Output the [x, y] coordinate of the center of the cell containing the given text.  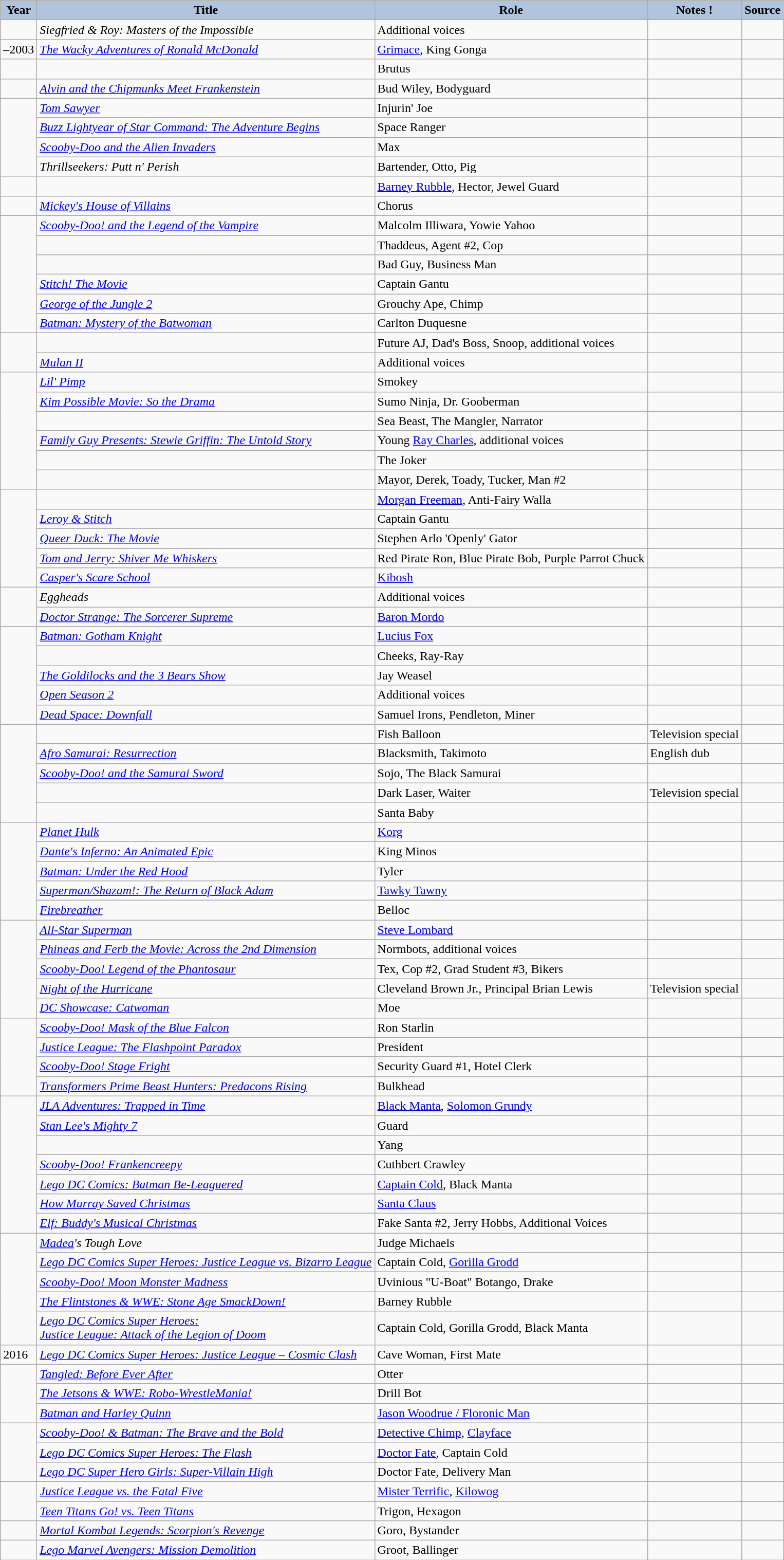
Uvinious "U-Boat" Botango, Drake [511, 1282]
Title [206, 10]
George of the Jungle 2 [206, 304]
Fake Santa #2, Jerry Hobbs, Additional Voices [511, 1223]
Cheeks, Ray-Ray [511, 656]
Security Guard #1, Hotel Clerk [511, 1067]
Blacksmith, Takimoto [511, 754]
–2003 [18, 49]
English dub [695, 754]
Justice League: The Flashpoint Paradox [206, 1047]
Santa Claus [511, 1204]
Casper's Scare School [206, 578]
Scooby-Doo! Moon Monster Madness [206, 1282]
Dead Space: Downfall [206, 714]
Scooby-Doo and the Alien Invaders [206, 147]
Korg [511, 832]
Future AJ, Dad's Boss, Snoop, additional voices [511, 343]
Sojo, The Black Samurai [511, 773]
Night of the Hurricane [206, 988]
Lego DC Comics Super Heroes: Justice League – Cosmic Clash [206, 1354]
The Goldilocks and the 3 Bears Show [206, 675]
Yang [511, 1145]
Mayor, Derek, Toady, Tucker, Man #2 [511, 480]
Source [762, 10]
Thaddeus, Agent #2, Cop [511, 245]
Kibosh [511, 578]
Judge Michaels [511, 1243]
Malcolm Illiwara, Yowie Yahoo [511, 225]
Madea's Tough Love [206, 1243]
Notes ! [695, 10]
Year [18, 10]
Lego Marvel Avengers: Mission Demolition [206, 1550]
Mickey's House of Villains [206, 206]
Lego DC Comics Super Heroes: The Flash [206, 1452]
Tom Sawyer [206, 108]
Batman and Harley Quinn [206, 1413]
Grouchy Ape, Chimp [511, 304]
Barney Rubble, Hector, Jewel Guard [511, 186]
Cleveland Brown Jr., Principal Brian Lewis [511, 988]
Carlton Duquesne [511, 323]
Ron Starlin [511, 1027]
Scooby-Doo! Frankencreepy [206, 1164]
Tawky Tawny [511, 891]
Cuthbert Crawley [511, 1164]
Captain Cold, Gorilla Grodd, Black Manta [511, 1328]
Injurin' Joe [511, 108]
Scooby-Doo! and the Samurai Sword [206, 773]
Batman: Gotham Knight [206, 636]
Moe [511, 1008]
Planet Hulk [206, 832]
Jason Woodrue / Floronic Man [511, 1413]
Doctor Strange: The Sorcerer Supreme [206, 617]
2016 [18, 1354]
Normbots, additional voices [511, 949]
Baron Mordo [511, 617]
Tangled: Before Ever After [206, 1374]
Phineas and Ferb the Movie: Across the 2nd Dimension [206, 949]
Scooby-Doo! & Batman: The Brave and the Bold [206, 1433]
Cave Woman, First Mate [511, 1354]
Chorus [511, 206]
Jay Weasel [511, 675]
Lego DC Comics: Batman Be-Leaguered [206, 1184]
Lego DC Comics Super Heroes:Justice League: Attack of the Legion of Doom [206, 1328]
Samuel Irons, Pendleton, Miner [511, 714]
Max [511, 147]
The Jetsons & WWE: Robo-WrestleMania! [206, 1393]
Morgan Freeman, Anti-Fairy Walla [511, 499]
Steve Lombard [511, 930]
Lucius Fox [511, 636]
DC Showcase: Catwoman [206, 1008]
Scooby-Doo! Mask of the Blue Falcon [206, 1027]
Batman: Under the Red Hood [206, 871]
Afro Samurai: Resurrection [206, 754]
Stephen Arlo 'Openly' Gator [511, 538]
Justice League vs. the Fatal Five [206, 1491]
Brutus [511, 69]
Sumo Ninja, Dr. Gooberman [511, 401]
How Murray Saved Christmas [206, 1204]
Fish Balloon [511, 734]
Tex, Cop #2, Grad Student #3, Bikers [511, 969]
Otter [511, 1374]
Goro, Bystander [511, 1531]
Buzz Lightyear of Star Command: The Adventure Begins [206, 127]
President [511, 1047]
All-Star Superman [206, 930]
Bud Wiley, Bodyguard [511, 88]
Teen Titans Go! vs. Teen Titans [206, 1511]
Space Ranger [511, 127]
Bad Guy, Business Man [511, 265]
Bulkhead [511, 1086]
Dark Laser, Waiter [511, 793]
Leroy & Stitch [206, 519]
The Wacky Adventures of Ronald McDonald [206, 49]
JLA Adventures: Trapped in Time [206, 1106]
Mortal Kombat Legends: Scorpion's Revenge [206, 1531]
Stitch! The Movie [206, 284]
Belloc [511, 910]
Barney Rubble [511, 1301]
Alvin and the Chipmunks Meet Frankenstein [206, 88]
Doctor Fate, Delivery Man [511, 1472]
Red Pirate Ron, Blue Pirate Bob, Purple Parrot Chuck [511, 558]
Mister Terrific, Kilowog [511, 1491]
Lego DC Comics Super Heroes: Justice League vs. Bizarro League [206, 1262]
Lego DC Super Hero Girls: Super-Villain High [206, 1472]
King Minos [511, 851]
Dante's Inferno: An Animated Epic [206, 851]
Tyler [511, 871]
Scooby-Doo! and the Legend of the Vampire [206, 225]
Mulan II [206, 362]
Siegfried & Roy: Masters of the Impossible [206, 30]
Sea Beast, The Mangler, Narrator [511, 421]
Young Ray Charles, additional voices [511, 441]
Tom and Jerry: Shiver Me Whiskers [206, 558]
Role [511, 10]
Batman: Mystery of the Batwoman [206, 323]
Scooby-Doo! Stage Fright [206, 1067]
Guard [511, 1125]
Smokey [511, 382]
Trigon, Hexagon [511, 1511]
Thrillseekers: Putt n' Perish [206, 167]
Superman/Shazam!: The Return of Black Adam [206, 891]
Doctor Fate, Captain Cold [511, 1452]
Detective Chimp, Clayface [511, 1433]
Drill Bot [511, 1393]
Open Season 2 [206, 695]
Kim Possible Movie: So the Drama [206, 401]
Firebreather [206, 910]
Transformers Prime Beast Hunters: Predacons Rising [206, 1086]
Stan Lee's Mighty 7 [206, 1125]
The Flintstones & WWE: Stone Age SmackDown! [206, 1301]
Captain Cold, Gorilla Grodd [511, 1262]
Groot, Ballinger [511, 1550]
Black Manta, Solomon Grundy [511, 1106]
Grimace, King Gonga [511, 49]
Eggheads [206, 597]
Bartender, Otto, Pig [511, 167]
Queer Duck: The Movie [206, 538]
Santa Baby [511, 812]
The Joker [511, 460]
Family Guy Presents: Stewie Griffin: The Untold Story [206, 441]
Captain Cold, Black Manta [511, 1184]
Lil' Pimp [206, 382]
Scooby-Doo! Legend of the Phantosaur [206, 969]
Elf: Buddy's Musical Christmas [206, 1223]
